Extract the (x, y) coordinate from the center of the cell holding the provided text.  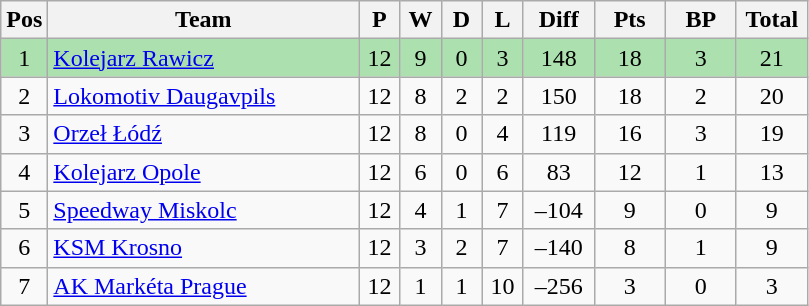
Pts (630, 20)
–104 (558, 210)
150 (558, 96)
–256 (558, 286)
–140 (558, 248)
Orzeł Łódź (204, 134)
KSM Krosno (204, 248)
83 (558, 172)
W (420, 20)
5 (24, 210)
Team (204, 20)
Kolejarz Opole (204, 172)
Speedway Miskolc (204, 210)
P (380, 20)
BP (700, 20)
13 (772, 172)
119 (558, 134)
D (462, 20)
21 (772, 58)
AK Markéta Prague (204, 286)
Diff (558, 20)
Lokomotiv Daugavpils (204, 96)
20 (772, 96)
19 (772, 134)
Pos (24, 20)
10 (502, 286)
Kolejarz Rawicz (204, 58)
16 (630, 134)
L (502, 20)
Total (772, 20)
148 (558, 58)
